Capture the cell that displays the provided text and extract its [x, y] central coordinate. 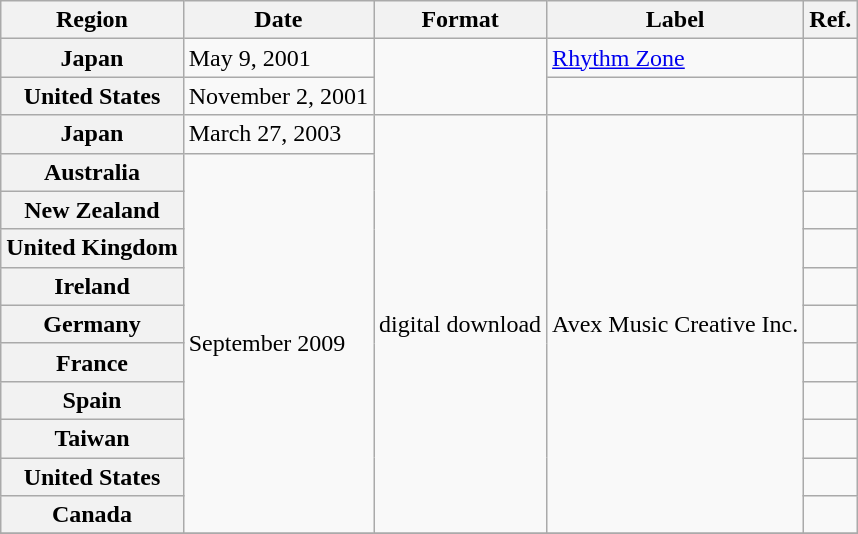
Region [92, 20]
November 2, 2001 [278, 96]
New Zealand [92, 210]
Spain [92, 400]
May 9, 2001 [278, 58]
Ireland [92, 286]
France [92, 362]
Date [278, 20]
Avex Music Creative Inc. [676, 324]
Canada [92, 515]
Format [460, 20]
Rhythm Zone [676, 58]
September 2009 [278, 344]
Australia [92, 172]
digital download [460, 324]
Label [676, 20]
Taiwan [92, 438]
March 27, 2003 [278, 134]
Ref. [830, 20]
United Kingdom [92, 248]
Germany [92, 324]
